Extract the [x, y] coordinate from the center of the cell holding the provided text.  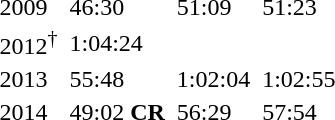
1:04:24 [117, 43]
1:02:04 [213, 79]
55:48 [117, 79]
